Identify which cell holds the provided text, then report its [x, y] central coordinate. 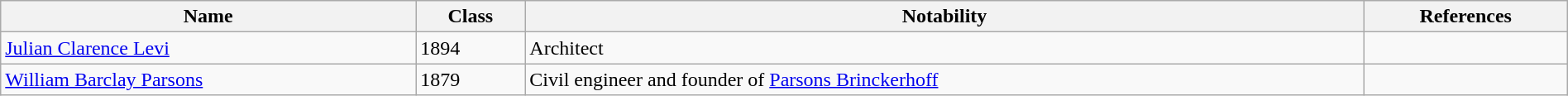
Name [208, 17]
References [1465, 17]
Architect [944, 48]
Notability [944, 17]
Civil engineer and founder of Parsons Brinckerhoff [944, 79]
William Barclay Parsons [208, 79]
Julian Clarence Levi [208, 48]
Class [471, 17]
1879 [471, 79]
1894 [471, 48]
